Output the [x, y] coordinate of the center of the cell containing the given text.  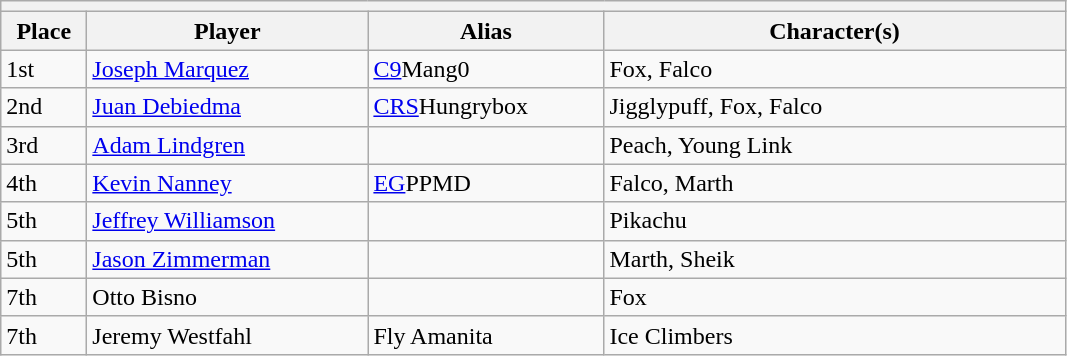
EGPPMD [486, 183]
Fox, Falco [834, 69]
3rd [44, 145]
4th [44, 183]
Kevin Nanney [228, 183]
CRSHungrybox [486, 107]
Falco, Marth [834, 183]
Place [44, 31]
Joseph Marquez [228, 69]
Juan Debiedma [228, 107]
Jeremy Westfahl [228, 335]
Otto Bisno [228, 297]
2nd [44, 107]
Jason Zimmerman [228, 259]
Character(s) [834, 31]
Player [228, 31]
Jeffrey Williamson [228, 221]
Fox [834, 297]
Fly Amanita [486, 335]
Jigglypuff, Fox, Falco [834, 107]
Ice Climbers [834, 335]
C9Mang0 [486, 69]
Alias [486, 31]
Pikachu [834, 221]
Peach, Young Link [834, 145]
1st [44, 69]
Marth, Sheik [834, 259]
Adam Lindgren [228, 145]
